From the cell containing the given text, extract its center point as (x, y) coordinate. 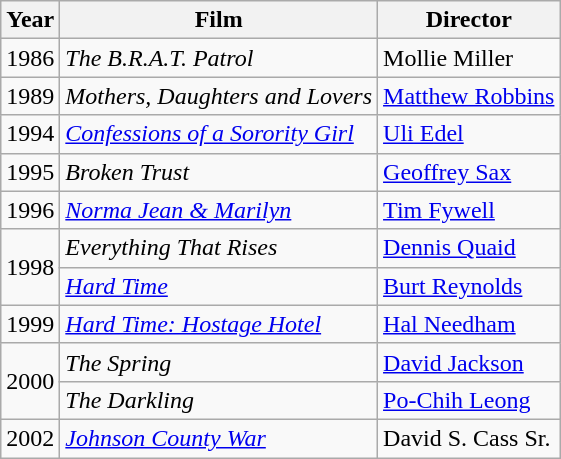
The Darkling (219, 400)
Director (469, 20)
1995 (30, 172)
David Jackson (469, 362)
1996 (30, 210)
Geoffrey Sax (469, 172)
Mollie Miller (469, 58)
Norma Jean & Marilyn (219, 210)
The B.R.A.T. Patrol (219, 58)
Broken Trust (219, 172)
Johnson County War (219, 438)
Burt Reynolds (469, 286)
1998 (30, 267)
Uli Edel (469, 134)
Mothers, Daughters and Lovers (219, 96)
Dennis Quaid (469, 248)
1994 (30, 134)
Year (30, 20)
Hard Time (219, 286)
2000 (30, 381)
Everything That Rises (219, 248)
1999 (30, 324)
The Spring (219, 362)
David S. Cass Sr. (469, 438)
1989 (30, 96)
Hard Time: Hostage Hotel (219, 324)
Matthew Robbins (469, 96)
Film (219, 20)
Hal Needham (469, 324)
Tim Fywell (469, 210)
2002 (30, 438)
Po-Chih Leong (469, 400)
Confessions of a Sorority Girl (219, 134)
1986 (30, 58)
